Search for the cell housing the specified text and yield its [x, y] center coordinate. 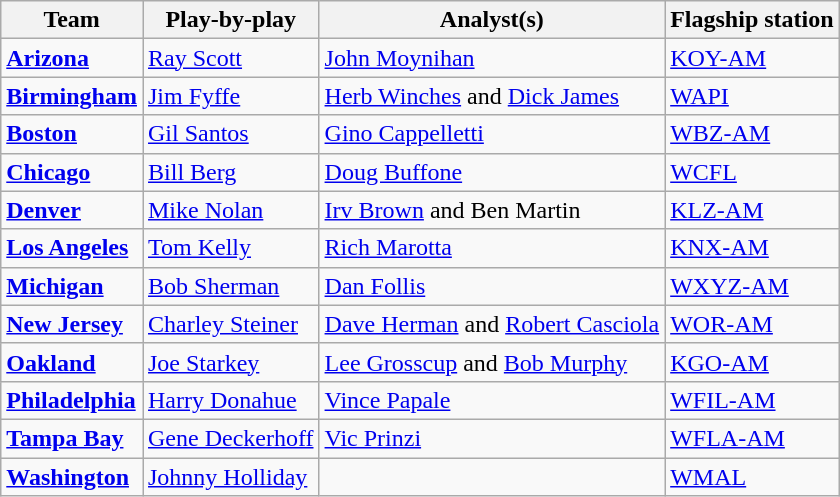
New Jersey [72, 324]
WXYZ-AM [752, 286]
Tom Kelly [230, 248]
Ray Scott [230, 58]
Denver [72, 210]
WAPI [752, 96]
Bob Sherman [230, 286]
Arizona [72, 58]
Washington [72, 477]
Boston [72, 134]
Gil Santos [230, 134]
Team [72, 20]
Birmingham [72, 96]
WCFL [752, 172]
Vince Papale [492, 400]
Joe Starkey [230, 362]
Johnny Holliday [230, 477]
Lee Grosscup and Bob Murphy [492, 362]
KOY-AM [752, 58]
WMAL [752, 477]
Oakland [72, 362]
Tampa Bay [72, 438]
KGO-AM [752, 362]
Mike Nolan [230, 210]
WFLA-AM [752, 438]
Philadelphia [72, 400]
Los Angeles [72, 248]
KNX-AM [752, 248]
Irv Brown and Ben Martin [492, 210]
Dave Herman and Robert Casciola [492, 324]
Flagship station [752, 20]
WOR-AM [752, 324]
Charley Steiner [230, 324]
Rich Marotta [492, 248]
Herb Winches and Dick James [492, 96]
Dan Follis [492, 286]
Jim Fyffe [230, 96]
WFIL-AM [752, 400]
Play-by-play [230, 20]
Gino Cappelletti [492, 134]
Chicago [72, 172]
Doug Buffone [492, 172]
KLZ-AM [752, 210]
WBZ-AM [752, 134]
Analyst(s) [492, 20]
Gene Deckerhoff [230, 438]
Vic Prinzi [492, 438]
Harry Donahue [230, 400]
Michigan [72, 286]
John Moynihan [492, 58]
Bill Berg [230, 172]
